Extract the (X, Y) coordinate from the center of the cell holding the provided text.  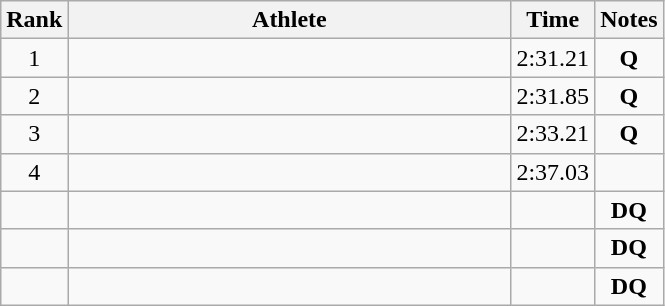
4 (34, 172)
Rank (34, 20)
2:37.03 (553, 172)
Time (553, 20)
Athlete (290, 20)
2:33.21 (553, 134)
2:31.85 (553, 96)
Notes (629, 20)
2 (34, 96)
2:31.21 (553, 58)
3 (34, 134)
1 (34, 58)
